Extract the (X, Y) coordinate from the center of the cell holding the provided text.  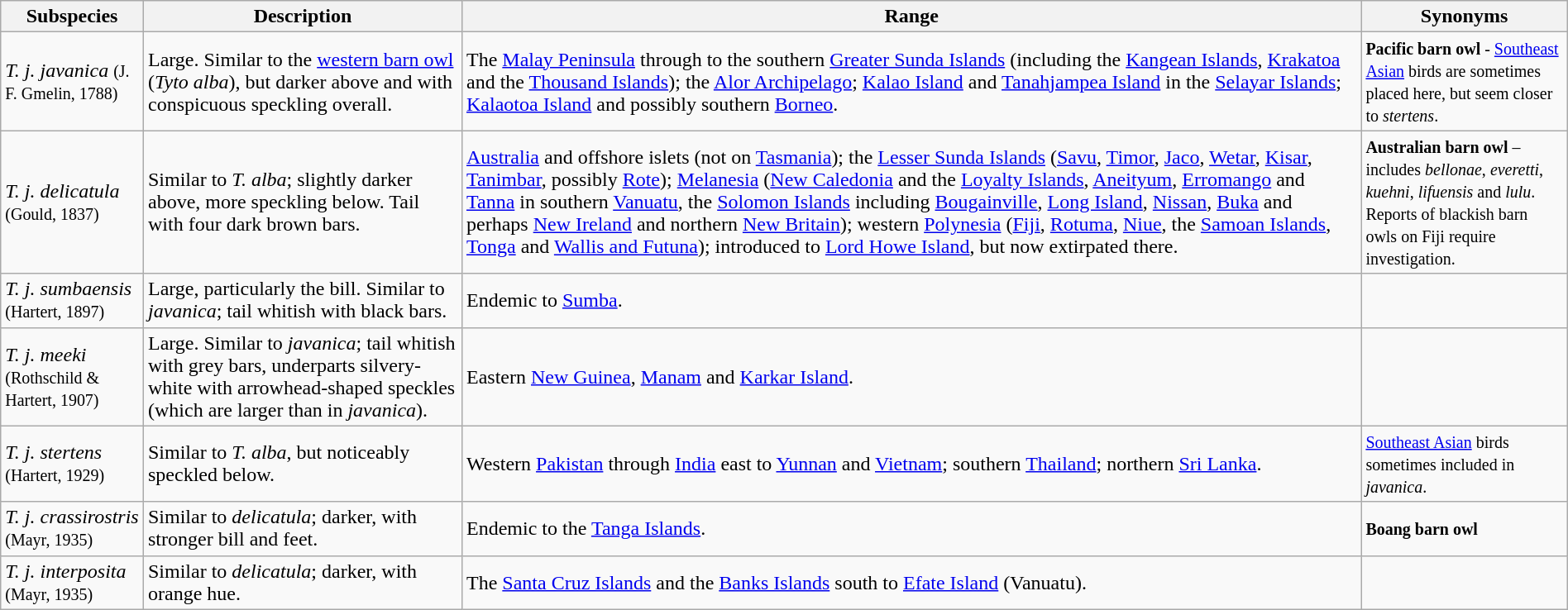
Synonyms (1464, 17)
Eastern New Guinea, Manam and Karkar Island. (911, 377)
Description (303, 17)
T. j. crassirostris (Mayr, 1935) (73, 529)
T. j. interposita (Mayr, 1935) (73, 582)
T. j. delicatula (Gould, 1837) (73, 202)
Similar to T. alba; slightly darker above, more speckling below. Tail with four dark brown bars. (303, 202)
Western Pakistan through India east to Yunnan and Vietnam; southern Thailand; northern Sri Lanka. (911, 464)
Southeast Asian birds sometimes included in javanica. (1464, 464)
Boang barn owl (1464, 529)
Similar to delicatula; darker, with orange hue. (303, 582)
Pacific barn owl - Southeast Asian birds are sometimes placed here, but seem closer to stertens. (1464, 81)
Endemic to the Tanga Islands. (911, 529)
Endemic to Sumba. (911, 301)
Large. Similar to the western barn owl (Tyto alba), but darker above and with conspicuous speckling overall. (303, 81)
Similar to T. alba, but noticeably speckled below. (303, 464)
Subspecies (73, 17)
Large. Similar to javanica; tail whitish with grey bars, underparts silvery-white with arrowhead-shaped speckles (which are larger than in javanica). (303, 377)
T. j. meeki (Rothschild & Hartert, 1907) (73, 377)
Range (911, 17)
Similar to delicatula; darker, with stronger bill and feet. (303, 529)
The Santa Cruz Islands and the Banks Islands south to Efate Island (Vanuatu). (911, 582)
Large, particularly the bill. Similar to javanica; tail whitish with black bars. (303, 301)
Australian barn owl – includes bellonae, everetti, kuehni, lifuensis and lulu.Reports of blackish barn owls on Fiji require investigation. (1464, 202)
T. j. sumbaensis (Hartert, 1897) (73, 301)
T. j. javanica (J. F. Gmelin, 1788) (73, 81)
T. j. stertens (Hartert, 1929) (73, 464)
